Locate the cell with the specified text and output its [x, y] center coordinate. 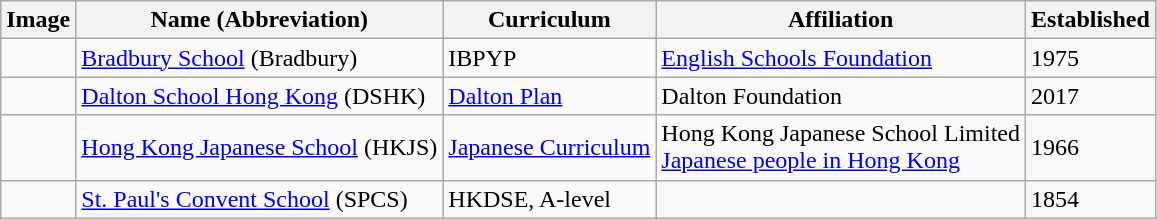
Established [1091, 20]
English Schools Foundation [841, 58]
1975 [1091, 58]
Name (Abbreviation) [260, 20]
Dalton Foundation [841, 96]
Hong Kong Japanese School LimitedJapanese people in Hong Kong [841, 148]
1854 [1091, 199]
Dalton Plan [550, 96]
Image [38, 20]
Bradbury School (Bradbury) [260, 58]
HKDSE, A-level [550, 199]
IBPYP [550, 58]
Curriculum [550, 20]
1966 [1091, 148]
2017 [1091, 96]
Affiliation [841, 20]
Japanese Curriculum [550, 148]
St. Paul's Convent School (SPCS) [260, 199]
Hong Kong Japanese School (HKJS) [260, 148]
Dalton School Hong Kong (DSHK) [260, 96]
